Identify which cell holds the provided text, then report its (X, Y) central coordinate. 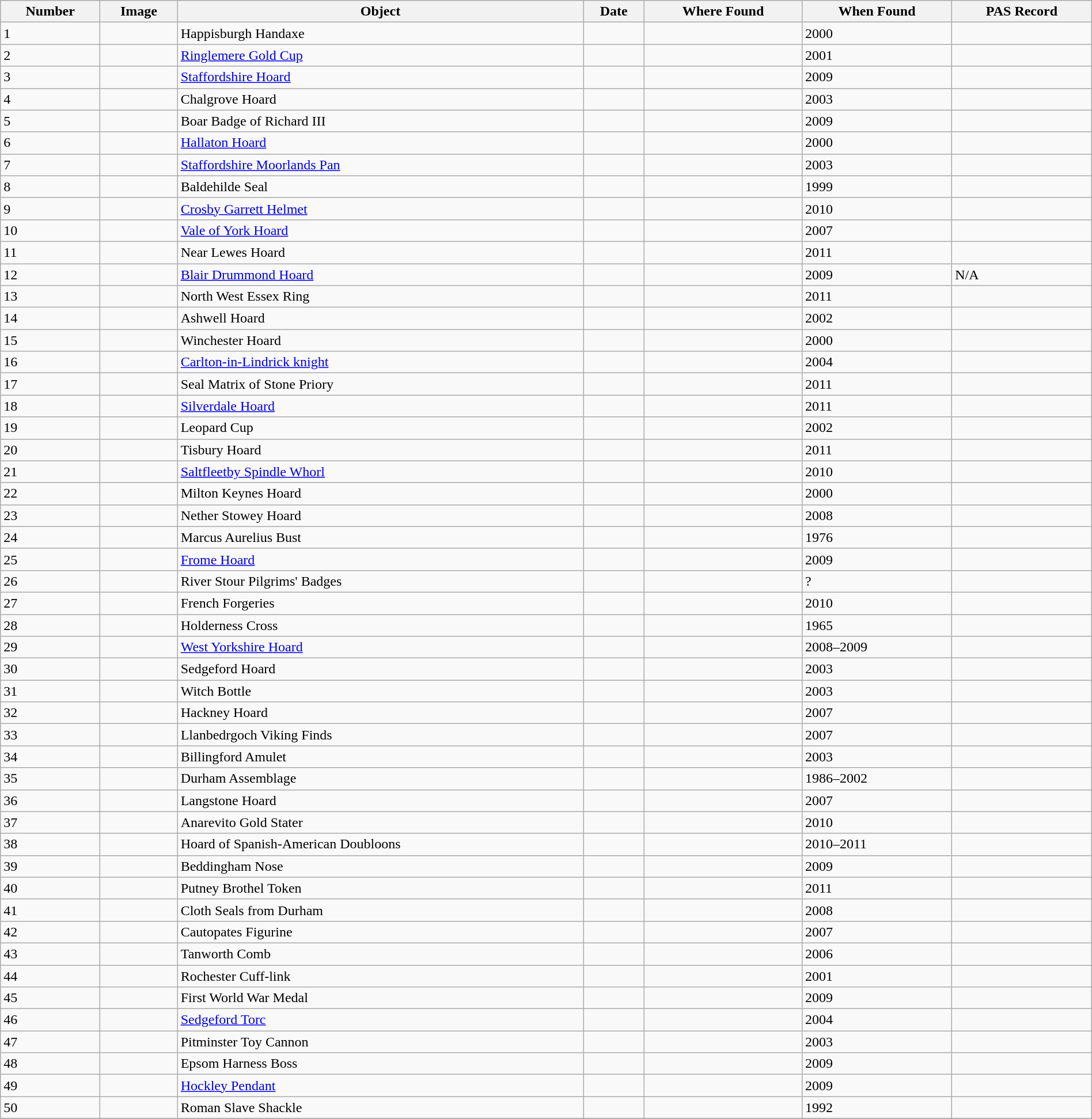
Image (139, 12)
2010–2011 (877, 844)
50 (51, 1107)
West Yorkshire Hoard (380, 647)
Saltfleetby Spindle Whorl (380, 472)
Blair Drummond Hoard (380, 275)
Near Lewes Hoard (380, 252)
Pitminster Toy Cannon (380, 1042)
Number (51, 12)
Boar Badge of Richard III (380, 121)
11 (51, 252)
39 (51, 866)
1 (51, 33)
38 (51, 844)
1965 (877, 625)
Rochester Cuff-link (380, 976)
1992 (877, 1107)
Hockley Pendant (380, 1086)
21 (51, 472)
5 (51, 121)
44 (51, 976)
Silverdale Hoard (380, 406)
PAS Record (1022, 12)
31 (51, 691)
41 (51, 910)
Nether Stowey Hoard (380, 515)
42 (51, 932)
Staffordshire Moorlands Pan (380, 165)
15 (51, 340)
Hallaton Hoard (380, 143)
Sedgeford Hoard (380, 669)
Putney Brothel Token (380, 888)
13 (51, 297)
Billingford Amulet (380, 757)
Llanbedrgoch Viking Finds (380, 735)
25 (51, 559)
Baldehilde Seal (380, 187)
Sedgeford Torc (380, 1020)
Ashwell Hoard (380, 318)
18 (51, 406)
28 (51, 625)
36 (51, 801)
17 (51, 384)
7 (51, 165)
North West Essex Ring (380, 297)
24 (51, 537)
Carlton-in-Lindrick knight (380, 362)
48 (51, 1064)
2 (51, 55)
8 (51, 187)
Seal Matrix of Stone Priory (380, 384)
When Found (877, 12)
Where Found (723, 12)
Leopard Cup (380, 428)
Ringlemere Gold Cup (380, 55)
Anarevito Gold Stater (380, 822)
Tisbury Hoard (380, 450)
Beddingham Nose (380, 866)
Roman Slave Shackle (380, 1107)
33 (51, 735)
2008–2009 (877, 647)
6 (51, 143)
Object (380, 12)
Crosby Garrett Helmet (380, 208)
46 (51, 1020)
30 (51, 669)
49 (51, 1086)
N/A (1022, 275)
Cautopates Figurine (380, 932)
Tanworth Comb (380, 954)
Marcus Aurelius Bust (380, 537)
French Forgeries (380, 603)
23 (51, 515)
Witch Bottle (380, 691)
Staffordshire Hoard (380, 77)
Winchester Hoard (380, 340)
34 (51, 757)
27 (51, 603)
Epsom Harness Boss (380, 1064)
Happisburgh Handaxe (380, 33)
40 (51, 888)
19 (51, 428)
3 (51, 77)
Frome Hoard (380, 559)
4 (51, 99)
2006 (877, 954)
43 (51, 954)
37 (51, 822)
9 (51, 208)
22 (51, 494)
Vale of York Hoard (380, 230)
Date (614, 12)
47 (51, 1042)
1976 (877, 537)
River Stour Pilgrims' Badges (380, 581)
12 (51, 275)
20 (51, 450)
? (877, 581)
Chalgrove Hoard (380, 99)
Hackney Hoard (380, 713)
Holderness Cross (380, 625)
32 (51, 713)
14 (51, 318)
Durham Assemblage (380, 779)
16 (51, 362)
10 (51, 230)
Cloth Seals from Durham (380, 910)
45 (51, 998)
29 (51, 647)
First World War Medal (380, 998)
35 (51, 779)
1986–2002 (877, 779)
1999 (877, 187)
Hoard of Spanish-American Doubloons (380, 844)
Milton Keynes Hoard (380, 494)
26 (51, 581)
Langstone Hoard (380, 801)
